Provide the (X, Y) coordinate of the cell's center where the given text is located.  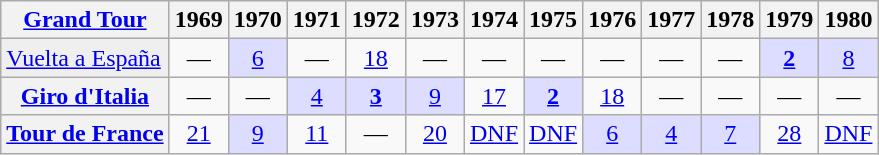
1974 (494, 20)
Giro d'Italia (85, 96)
20 (434, 134)
1979 (790, 20)
Grand Tour (85, 20)
1976 (612, 20)
11 (316, 134)
3 (376, 96)
1980 (848, 20)
8 (848, 58)
1972 (376, 20)
1973 (434, 20)
Tour de France (85, 134)
7 (730, 134)
1969 (198, 20)
Vuelta a España (85, 58)
1977 (672, 20)
1975 (554, 20)
1971 (316, 20)
28 (790, 134)
1970 (258, 20)
1978 (730, 20)
17 (494, 96)
21 (198, 134)
